Locate the cell with the specified text and output its (X, Y) center coordinate. 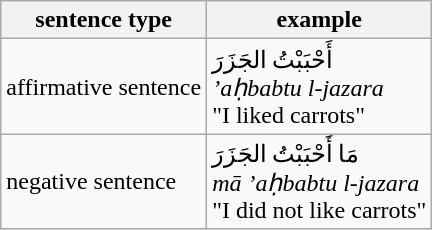
affirmative sentence (104, 86)
sentence type (104, 20)
مَا أَحْبَبْتُ الجَزَرَmā ’aḥbabtu l-jazara"I did not like carrots" (320, 182)
example (320, 20)
negative sentence (104, 182)
أَحْبَبْتُ الجَزَرَ’aḥbabtu l-jazara"I liked carrots" (320, 86)
